Pinpoint the cell where the given text exists, returning its [x, y] midpoint coordinate. 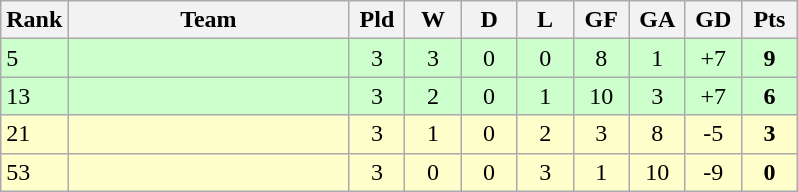
21 [34, 134]
6 [769, 96]
5 [34, 58]
Team [208, 20]
Pld [377, 20]
-5 [713, 134]
Rank [34, 20]
13 [34, 96]
W [433, 20]
L [545, 20]
D [489, 20]
GD [713, 20]
GF [601, 20]
-9 [713, 172]
9 [769, 58]
GA [657, 20]
53 [34, 172]
Pts [769, 20]
